Capture the cell that displays the provided text and extract its [X, Y] central coordinate. 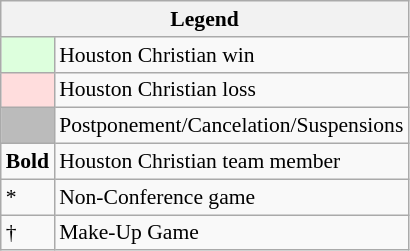
* [28, 197]
Houston Christian loss [231, 90]
Houston Christian team member [231, 162]
Postponement/Cancelation/Suspensions [231, 126]
Houston Christian win [231, 55]
Non-Conference game [231, 197]
† [28, 233]
Bold [28, 162]
Make-Up Game [231, 233]
Legend [205, 19]
